Provide the (X, Y) coordinate of the cell's center where the given text is located.  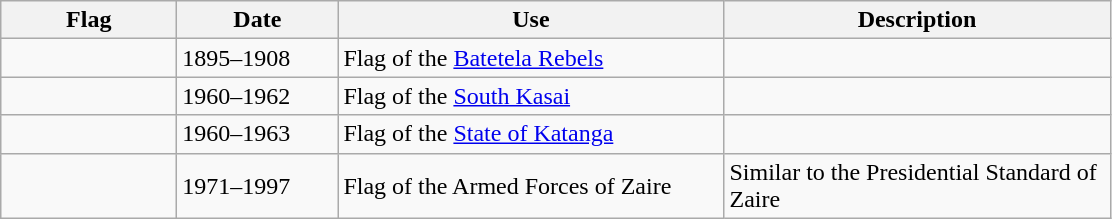
Flag of the South Kasai (531, 96)
Description (917, 20)
1971–1997 (258, 186)
Date (258, 20)
Flag of the Armed Forces of Zaire (531, 186)
Use (531, 20)
1960–1962 (258, 96)
Flag (89, 20)
1895–1908 (258, 58)
Similar to the Presidential Standard of Zaire (917, 186)
1960–1963 (258, 134)
Flag of the State of Katanga (531, 134)
Flag of the Batetela Rebels (531, 58)
